Determine the (x, y) coordinate at the center of the cell enclosing the given text.  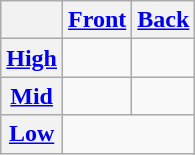
High (32, 58)
Front (98, 20)
Mid (32, 96)
Low (32, 134)
Back (164, 20)
